Scan for the cell matching the given text and deliver its [x, y] coordinate at center. 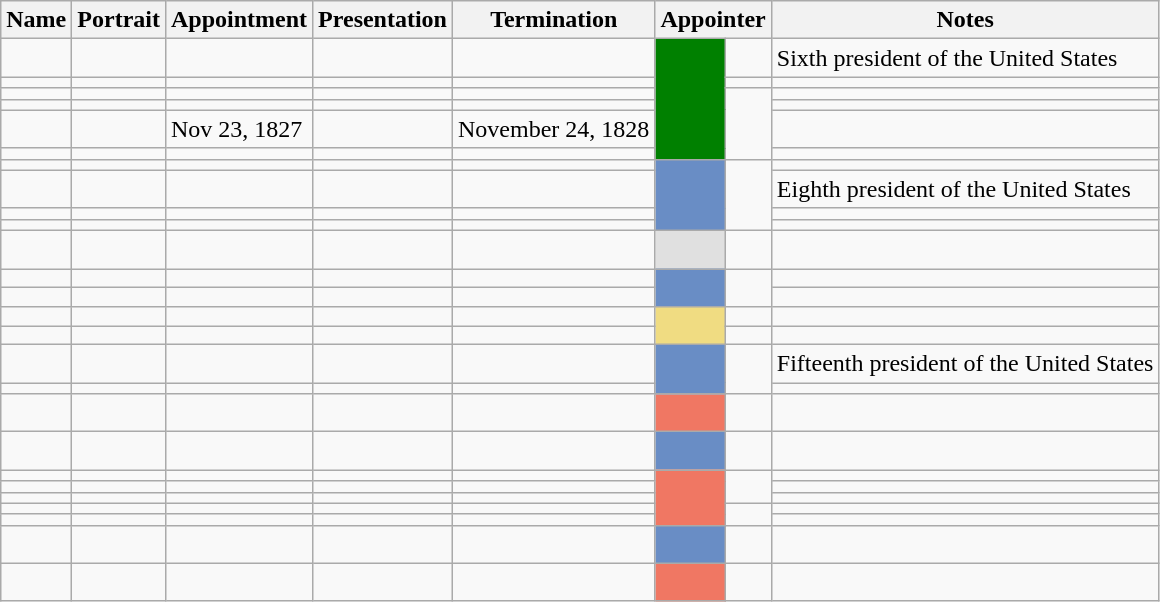
Notes [965, 20]
Appointment [238, 20]
Portrait [119, 20]
Fifteenth president of the United States [965, 364]
Nov 23, 1827 [238, 129]
Termination [554, 20]
Sixth president of the United States [965, 58]
Name [36, 20]
Eighth president of the United States [965, 189]
Presentation [383, 20]
November 24, 1828 [554, 129]
Appointer [713, 20]
